Search for the cell housing the specified text and yield its [X, Y] center coordinate. 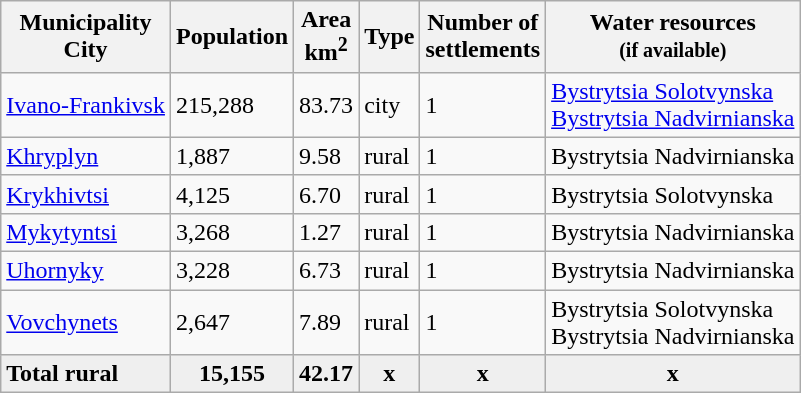
7.89 [326, 322]
3,228 [232, 271]
9.58 [326, 156]
Population [232, 37]
15,155 [232, 374]
Bystrytsia Solotvynska [673, 194]
1.27 [326, 232]
MunicipalityCity [86, 37]
Water resources (if available) [673, 37]
83.73 [326, 104]
Total rural [86, 374]
Number of settlements [483, 37]
3,268 [232, 232]
Ivano-Frankivsk [86, 104]
Uhornyky [86, 271]
Krykhivtsi [86, 194]
Khryplyn [86, 156]
Vovchynets [86, 322]
Type [390, 37]
6.70 [326, 194]
city [390, 104]
42.17 [326, 374]
2,647 [232, 322]
6.73 [326, 271]
215,288 [232, 104]
Mykytyntsi [86, 232]
4,125 [232, 194]
1,887 [232, 156]
Area km2 [326, 37]
